Identify which cell holds the provided text, then report its [X, Y] central coordinate. 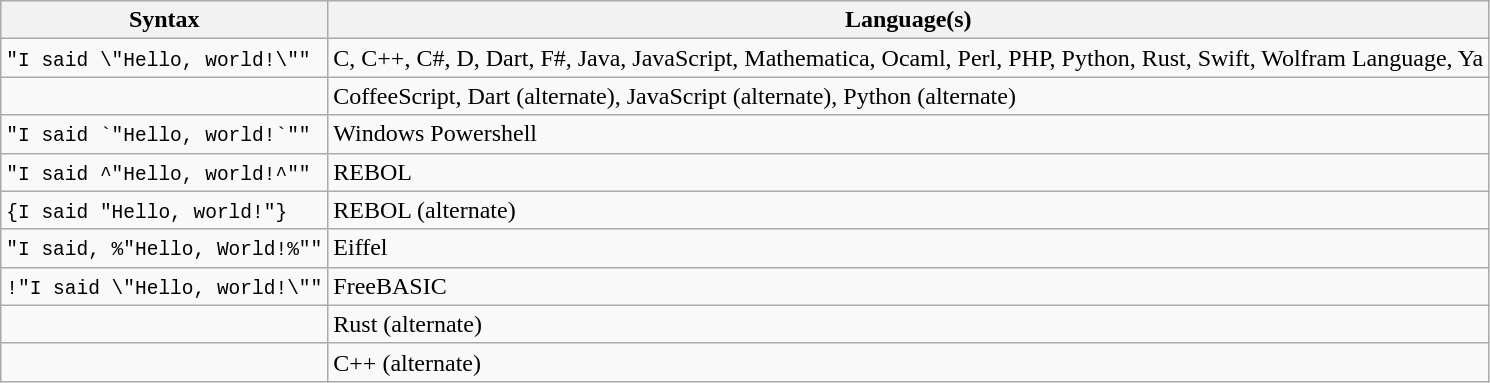
"I said `"Hello, world!`"" [164, 134]
"I said ^"Hello, world!^"" [164, 172]
!"I said \"Hello, world!\"" [164, 286]
CoffeeScript, Dart (alternate), JavaScript (alternate), Python (alternate) [908, 96]
REBOL (alternate) [908, 210]
"I said \"Hello, world!\"" [164, 58]
Windows Powershell [908, 134]
Rust (alternate) [908, 324]
{I said "Hello, world!"} [164, 210]
REBOL [908, 172]
C++ (alternate) [908, 362]
FreeBASIC [908, 286]
"I said, %"Hello, World!%"" [164, 248]
C, C++, C#, D, Dart, F#, Java, JavaScript, Mathematica, Ocaml, Perl, PHP, Python, Rust, Swift, Wolfram Language, Ya [908, 58]
Language(s) [908, 20]
Syntax [164, 20]
Eiffel [908, 248]
